Provide the (x, y) coordinate of the cell's center where the given text is located.  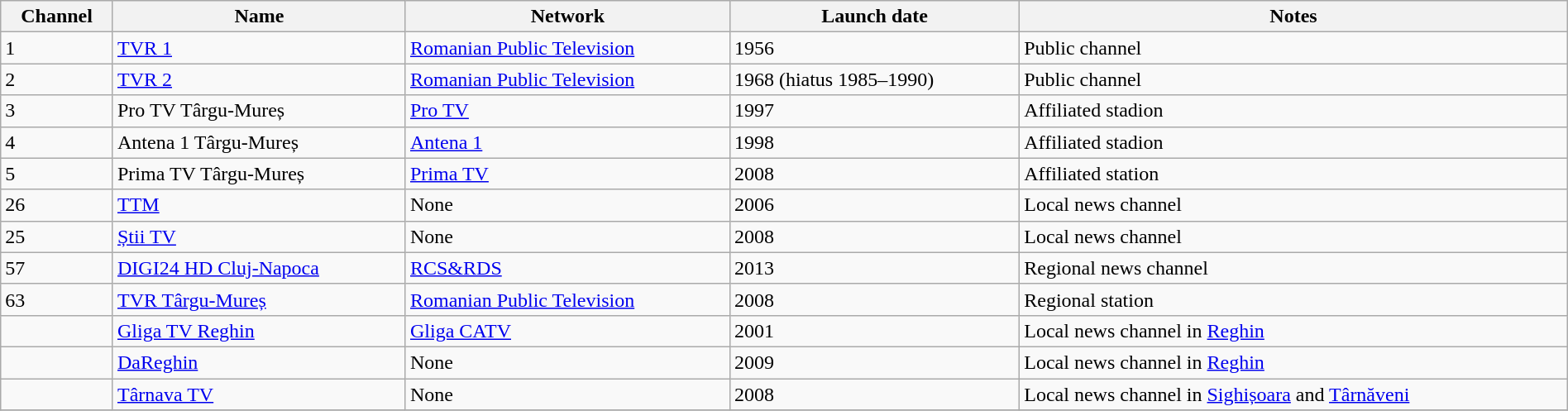
5 (57, 174)
26 (57, 205)
1956 (874, 48)
Târnava TV (259, 394)
Gliga CATV (567, 331)
Local news channel in Sighișoara and Târnăveni (1293, 394)
DaReghin (259, 362)
Name (259, 17)
1998 (874, 142)
1997 (874, 111)
DIGI24 HD Cluj-Napoca (259, 268)
Regional station (1293, 299)
4 (57, 142)
2 (57, 79)
63 (57, 299)
3 (57, 111)
RCS&RDS (567, 268)
Affiliated station (1293, 174)
TVR Târgu-Mureș (259, 299)
Network (567, 17)
TVR 1 (259, 48)
Antena 1 Târgu-Mureș (259, 142)
2013 (874, 268)
Pro TV Târgu-Mureș (259, 111)
Gliga TV Reghin (259, 331)
TTM (259, 205)
Regional news channel (1293, 268)
1968 (hiatus 1985–1990) (874, 79)
TVR 2 (259, 79)
2009 (874, 362)
2001 (874, 331)
Notes (1293, 17)
1 (57, 48)
2006 (874, 205)
57 (57, 268)
Channel (57, 17)
Știi TV (259, 237)
Prima TV (567, 174)
Pro TV (567, 111)
25 (57, 237)
Prima TV Târgu-Mureș (259, 174)
Antena 1 (567, 142)
Launch date (874, 17)
